Detect which cell encompasses the target text, then output its (x, y) center coordinate. 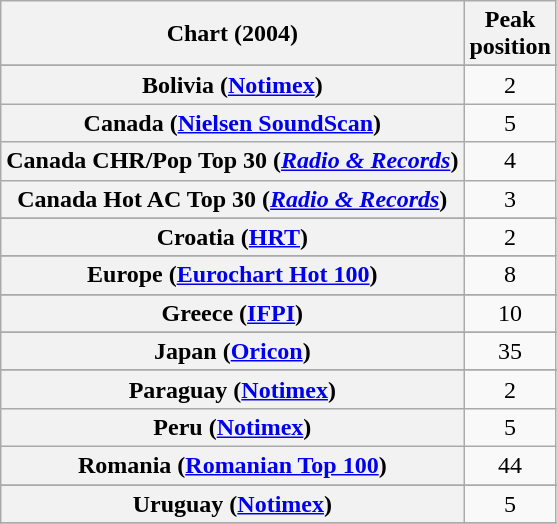
Japan (Oricon) (232, 351)
44 (510, 465)
Uruguay (Notimex) (232, 503)
Croatia (HRT) (232, 237)
Canada (Nielsen SoundScan) (232, 123)
Canada Hot AC Top 30 (Radio & Records) (232, 199)
35 (510, 351)
Bolivia (Notimex) (232, 85)
Peakposition (510, 34)
Canada CHR/Pop Top 30 (Radio & Records) (232, 161)
10 (510, 313)
8 (510, 275)
Paraguay (Notimex) (232, 389)
Chart (2004) (232, 34)
4 (510, 161)
Peru (Notimex) (232, 427)
3 (510, 199)
Romania (Romanian Top 100) (232, 465)
Europe (Eurochart Hot 100) (232, 275)
Greece (IFPI) (232, 313)
